Return [X, Y] of the center of cell containing provided text 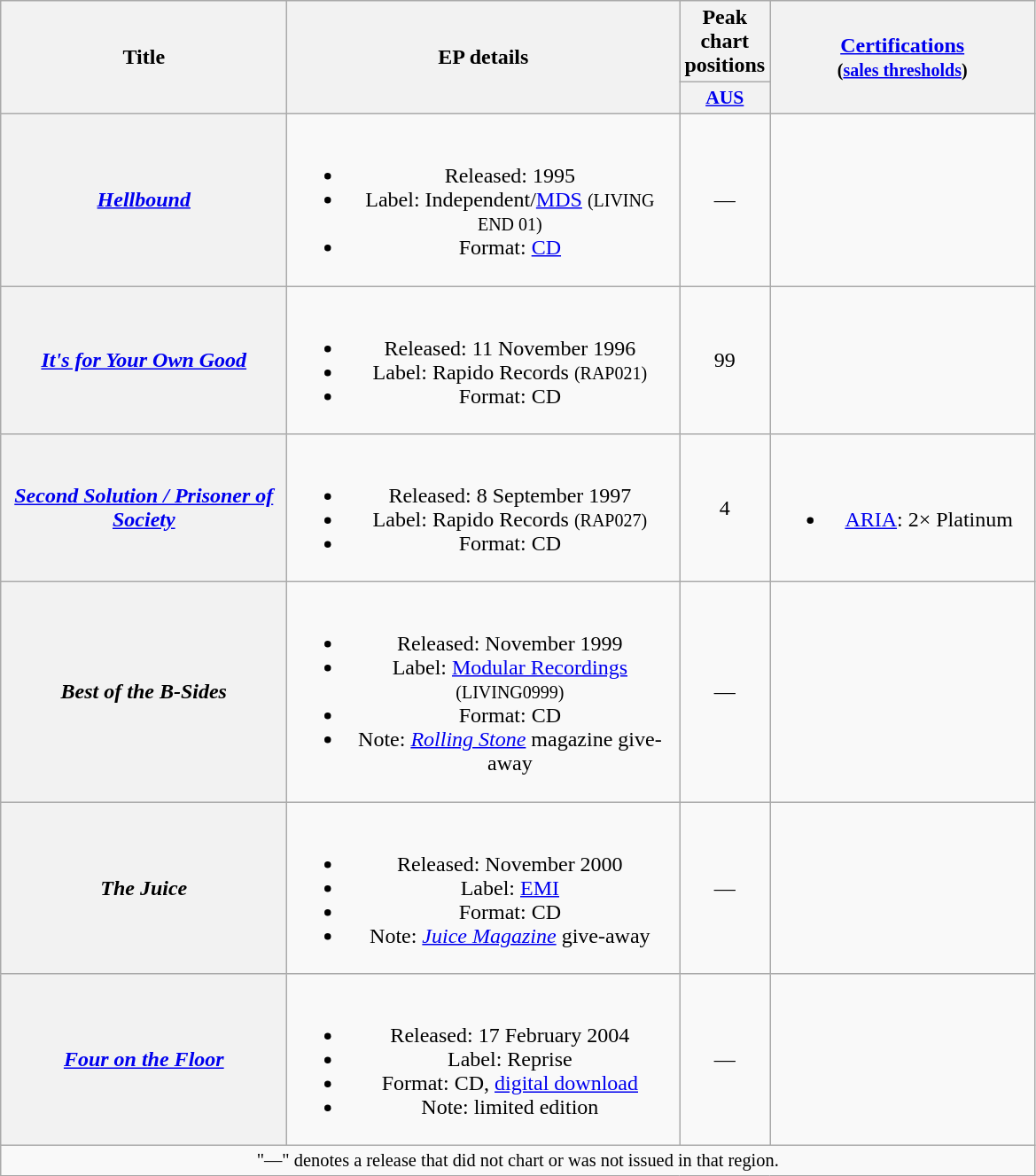
Four on the Floor [144, 1060]
It's for Your Own Good [144, 360]
Released: November 1999Label: Modular Recordings (LIVING0999)Format: CDNote: Rolling Stone magazine give-away [484, 692]
Title [144, 58]
4 [725, 509]
AUS [725, 98]
99 [725, 360]
Released: 1995Label: Independent/MDS (LIVING END 01)Format: CD [484, 199]
The Juice [144, 888]
Hellbound [144, 199]
Released: November 2000Label: EMIFormat: CDNote: Juice Magazine give-away [484, 888]
Best of the B-Sides [144, 692]
Released: 17 February 2004Label: RepriseFormat: CD, digital downloadNote: limited edition [484, 1060]
"—" denotes a release that did not chart or was not issued in that region. [518, 1161]
ARIA: 2× Platinum [902, 509]
Released: 11 November 1996Label: Rapido Records (RAP021)Format: CD [484, 360]
Certifications(sales thresholds) [902, 58]
Released: 8 September 1997Label: Rapido Records (RAP027)Format: CD [484, 509]
EP details [484, 58]
Peak chart positions [725, 42]
Second Solution / Prisoner of Society [144, 509]
